Return the [X, Y] coordinate for the center point of the cell that contains the specified text.  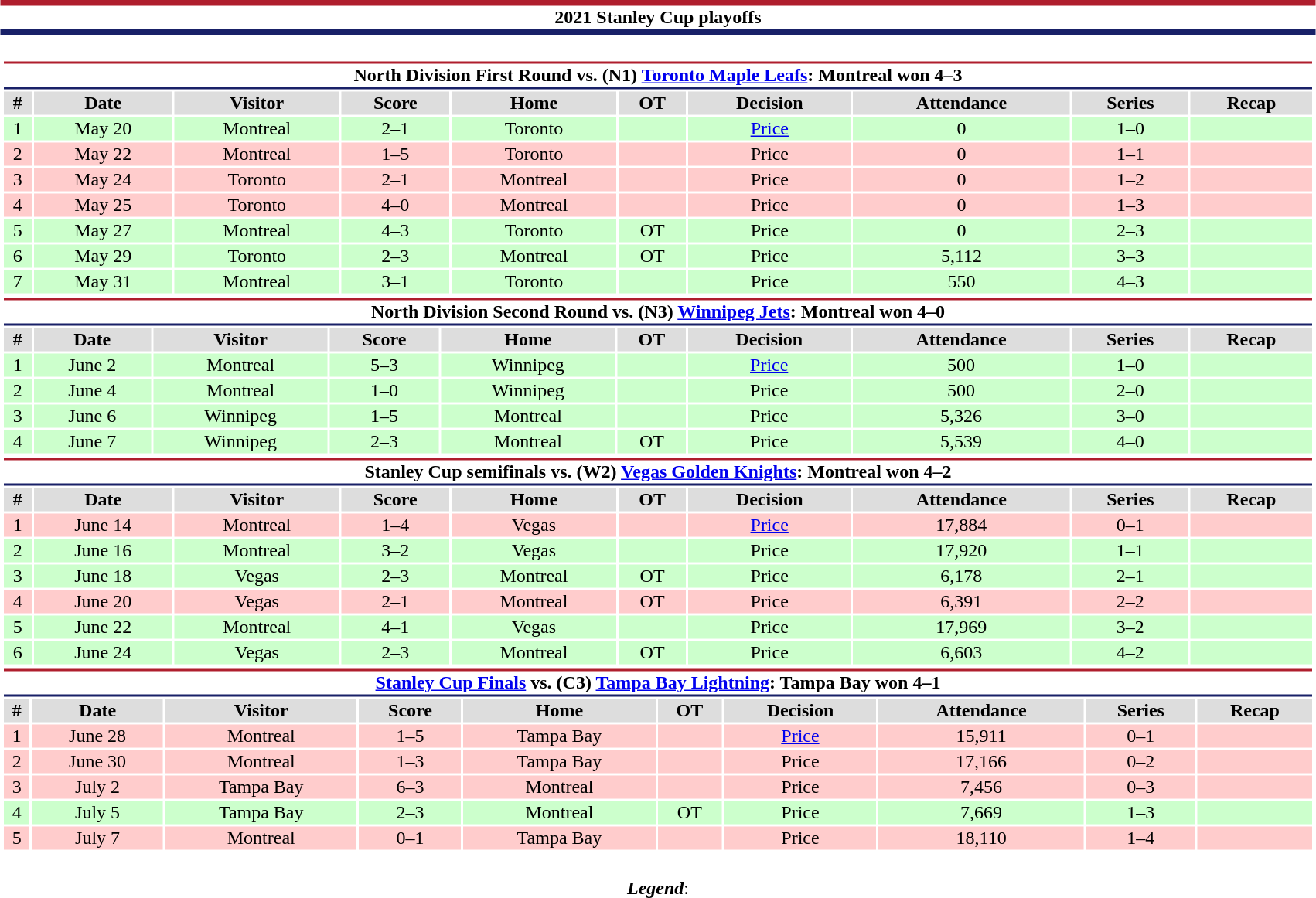
4–2 [1130, 653]
North Division First Round vs. (N1) Toronto Maple Leafs: Montreal won 4–3 [657, 76]
May 29 [103, 256]
3–0 [1130, 417]
Stanley Cup Finals vs. (C3) Tampa Bay Lightning: Tampa Bay won 4–1 [657, 683]
5–3 [384, 366]
May 22 [103, 154]
6,603 [962, 653]
6,391 [962, 602]
June 6 [92, 417]
2021 Stanley Cup playoffs [658, 17]
6,178 [962, 576]
5,539 [960, 441]
7,669 [982, 812]
May 27 [103, 231]
4–1 [395, 627]
7 [17, 282]
June 18 [103, 576]
3–3 [1130, 256]
May 31 [103, 282]
June 2 [92, 366]
North Division Second Round vs. (N3) Winnipeg Jets: Montreal won 4–0 [657, 312]
2–0 [1130, 390]
17,166 [982, 761]
5,326 [960, 417]
June 16 [103, 551]
July 5 [97, 812]
17,884 [962, 525]
June 30 [97, 761]
May 25 [103, 205]
June 7 [92, 441]
June 24 [103, 653]
6–3 [411, 787]
7,456 [982, 787]
17,920 [962, 551]
15,911 [982, 736]
June 14 [103, 525]
July 2 [97, 787]
3–1 [395, 282]
0–3 [1141, 787]
June 22 [103, 627]
5,112 [962, 256]
June 4 [92, 390]
Stanley Cup semifinals vs. (W2) Vegas Golden Knights: Montreal won 4–2 [657, 471]
550 [962, 282]
May 20 [103, 129]
17,969 [962, 627]
May 24 [103, 180]
18,110 [982, 838]
June 28 [97, 736]
0–2 [1141, 761]
July 7 [97, 838]
June 20 [103, 602]
1–2 [1130, 180]
2–2 [1130, 602]
